Determine the (x, y) coordinate at the center of the cell enclosing the given text.  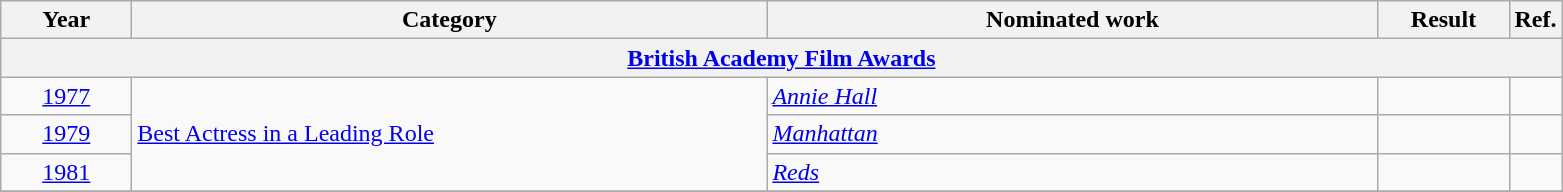
1977 (66, 96)
British Academy Film Awards (782, 58)
Nominated work (1072, 20)
1981 (66, 172)
Result (1444, 20)
Year (66, 20)
1979 (66, 134)
Ref. (1536, 20)
Reds (1072, 172)
Annie Hall (1072, 96)
Best Actress in a Leading Role (450, 134)
Manhattan (1072, 134)
Category (450, 20)
